Identify which cell holds the provided text, then report its [x, y] central coordinate. 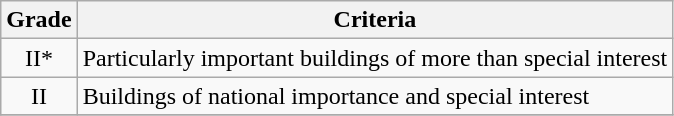
II [39, 96]
Buildings of national importance and special interest [375, 96]
II* [39, 58]
Criteria [375, 20]
Grade [39, 20]
Particularly important buildings of more than special interest [375, 58]
